Pinpoint the cell where the given text exists, returning its [X, Y] midpoint coordinate. 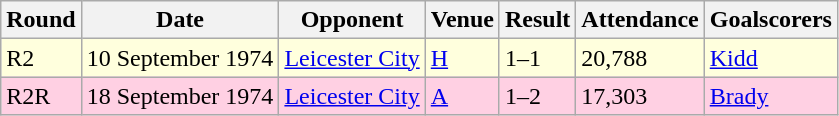
1–2 [537, 96]
R2R [41, 96]
20,788 [640, 58]
Result [537, 20]
R2 [41, 58]
18 September 1974 [180, 96]
A [462, 96]
Round [41, 20]
Brady [770, 96]
17,303 [640, 96]
1–1 [537, 58]
Kidd [770, 58]
Opponent [352, 20]
H [462, 58]
Venue [462, 20]
Attendance [640, 20]
10 September 1974 [180, 58]
Goalscorers [770, 20]
Date [180, 20]
